Provide the (x, y) coordinate of the cell's center where the given text is located.  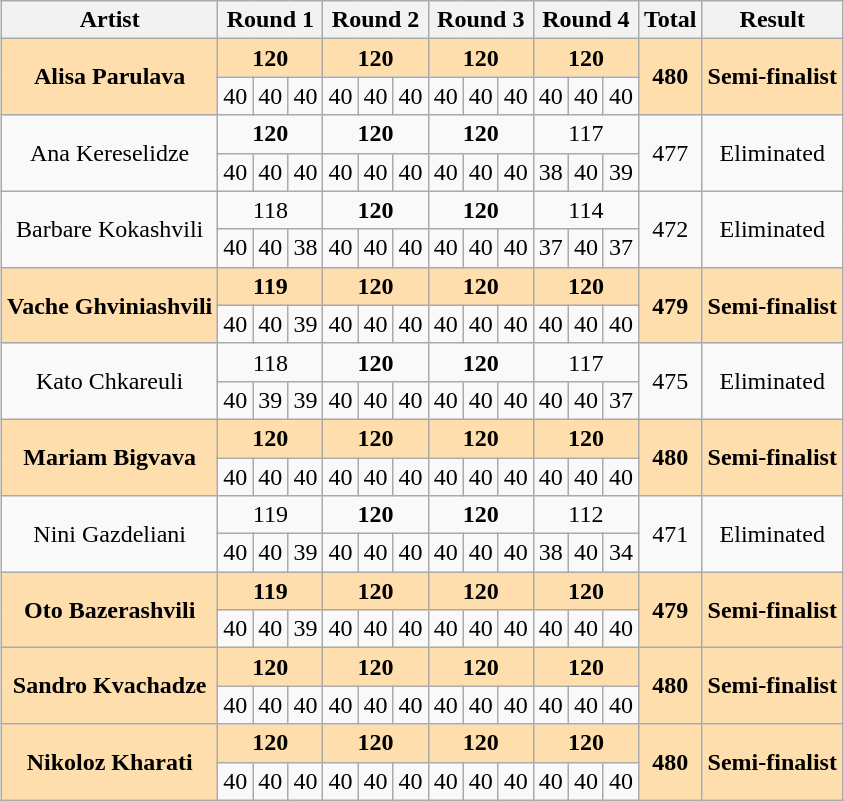
Round 4 (586, 20)
Nini Gazdeliani (110, 534)
471 (671, 534)
Artist (110, 20)
114 (586, 210)
Ana Kereselidze (110, 153)
475 (671, 381)
34 (620, 553)
472 (671, 229)
Round 2 (376, 20)
Barbare Kokashvili (110, 229)
Mariam Bigvava (110, 457)
Oto Bazerashvili (110, 610)
Sandro Kvachadze (110, 686)
477 (671, 153)
Vache Ghviniashvili (110, 305)
Result (772, 20)
112 (586, 515)
Kato Chkareuli (110, 381)
Nikoloz Kharati (110, 762)
Alisa Parulava (110, 77)
Round 1 (270, 20)
Round 3 (480, 20)
Total (671, 20)
